Return the (x, y) coordinate for the center point of the cell that contains the specified text.  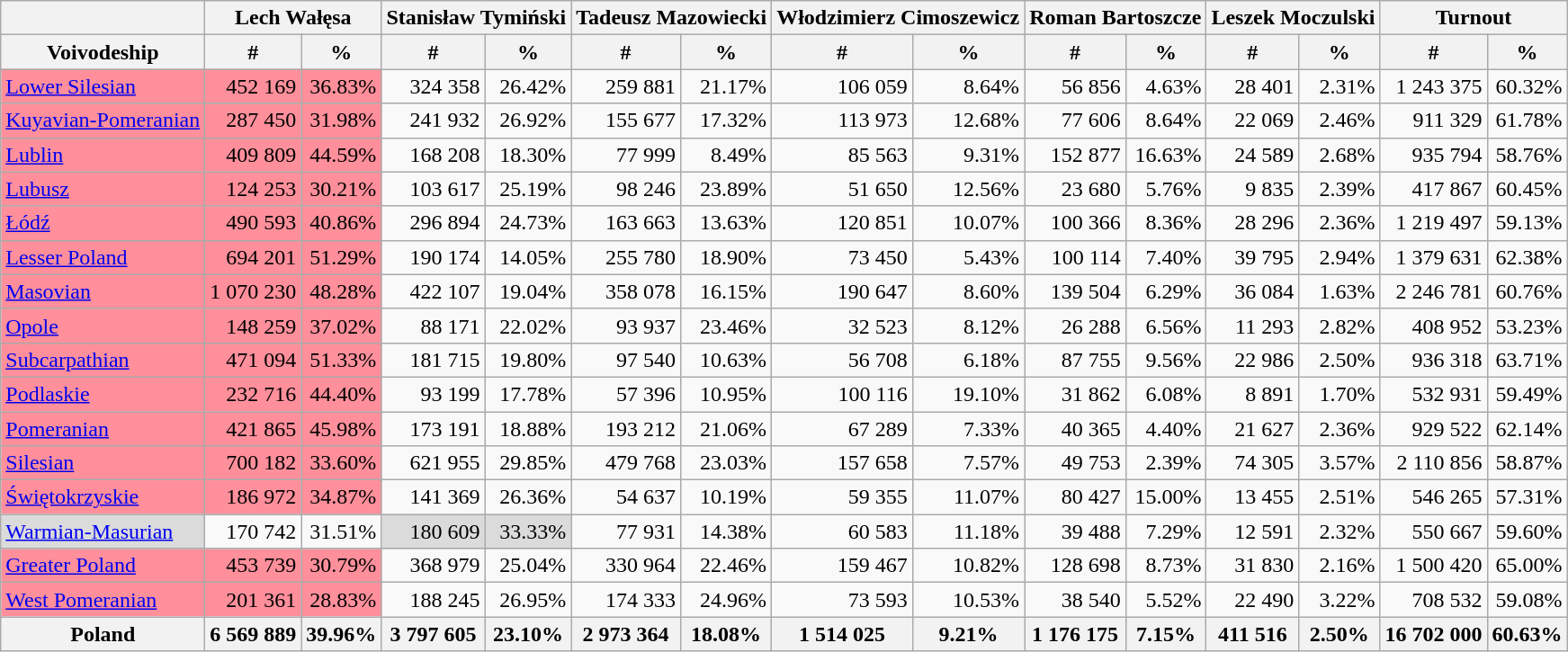
12.68% (968, 121)
21.17% (725, 86)
120 851 (842, 223)
31.98% (342, 121)
93 937 (626, 326)
16.15% (725, 291)
13.63% (725, 223)
22.46% (725, 566)
18.30% (528, 155)
2 246 781 (1434, 291)
40.86% (342, 223)
7.33% (968, 429)
77 931 (626, 531)
9 835 (1252, 189)
Podlaskie (103, 394)
60.32% (1528, 86)
18.88% (528, 429)
23.03% (725, 463)
708 532 (1434, 600)
12 591 (1252, 531)
201 361 (254, 600)
Opole (103, 326)
59.13% (1528, 223)
10.19% (725, 497)
188 245 (434, 600)
7.57% (968, 463)
31 830 (1252, 566)
100 366 (1076, 223)
18.90% (725, 257)
57 396 (626, 394)
2.82% (1340, 326)
911 329 (1434, 121)
24.96% (725, 600)
11 293 (1252, 326)
97 540 (626, 360)
180 609 (434, 531)
170 742 (254, 531)
11.18% (968, 531)
25.04% (528, 566)
60.76% (1528, 291)
26.95% (528, 600)
24 589 (1252, 155)
408 952 (1434, 326)
Lubusz (103, 189)
16.63% (1166, 155)
1 070 230 (254, 291)
38 540 (1076, 600)
141 369 (434, 497)
26.42% (528, 86)
358 078 (626, 291)
24.73% (528, 223)
287 450 (254, 121)
1.70% (1340, 394)
49 753 (1076, 463)
31 862 (1076, 394)
330 964 (626, 566)
Poland (103, 634)
Subcarpathian (103, 360)
29.85% (528, 463)
2.31% (1340, 86)
3.57% (1340, 463)
17.32% (725, 121)
8.60% (968, 291)
21 627 (1252, 429)
8 891 (1252, 394)
59 355 (842, 497)
168 208 (434, 155)
63.71% (1528, 360)
73 593 (842, 600)
6.18% (968, 360)
106 059 (842, 86)
Leszek Moczulski (1294, 18)
4.40% (1166, 429)
Roman Bartoszcze (1116, 18)
296 894 (434, 223)
54 637 (626, 497)
Voivodeship (103, 52)
190 174 (434, 257)
93 199 (434, 394)
6.29% (1166, 291)
2 110 856 (1434, 463)
23.10% (528, 634)
59.60% (1528, 531)
1 514 025 (842, 634)
18.08% (725, 634)
1 219 497 (1434, 223)
Lesser Poland (103, 257)
39.96% (342, 634)
411 516 (1252, 634)
2.16% (1340, 566)
100 116 (842, 394)
5.52% (1166, 600)
8.12% (968, 326)
3.22% (1340, 600)
Kuyavian-Pomeranian (103, 121)
74 305 (1252, 463)
157 658 (842, 463)
77 999 (626, 155)
Silesian (103, 463)
100 114 (1076, 257)
124 253 (254, 189)
30.79% (342, 566)
22 490 (1252, 600)
Włodzimierz Cimoszewicz (898, 18)
9.56% (1166, 360)
241 932 (434, 121)
60.45% (1528, 189)
19.10% (968, 394)
159 467 (842, 566)
163 663 (626, 223)
26.36% (528, 497)
48.28% (342, 291)
36 084 (1252, 291)
2.94% (1340, 257)
1.63% (1340, 291)
62.14% (1528, 429)
193 212 (626, 429)
60 583 (842, 531)
139 504 (1076, 291)
929 522 (1434, 429)
259 881 (626, 86)
417 867 (1434, 189)
103 617 (434, 189)
409 809 (254, 155)
14.38% (725, 531)
67 289 (842, 429)
Tadeusz Mazowiecki (671, 18)
33.60% (342, 463)
148 259 (254, 326)
Lech Wałęsa (293, 18)
Masovian (103, 291)
10.53% (968, 600)
30.21% (342, 189)
26.92% (528, 121)
453 739 (254, 566)
59.49% (1528, 394)
700 182 (254, 463)
11.07% (968, 497)
452 169 (254, 86)
59.08% (1528, 600)
25.19% (528, 189)
174 333 (626, 600)
694 201 (254, 257)
23 680 (1076, 189)
152 877 (1076, 155)
368 979 (434, 566)
8.36% (1166, 223)
37.02% (342, 326)
85 563 (842, 155)
6 569 889 (254, 634)
33.33% (528, 531)
2.32% (1340, 531)
113 973 (842, 121)
58.76% (1528, 155)
936 318 (1434, 360)
190 647 (842, 291)
45.98% (342, 429)
12.56% (968, 189)
62.38% (1528, 257)
155 677 (626, 121)
22 986 (1252, 360)
17.78% (528, 394)
Łódź (103, 223)
8.73% (1166, 566)
186 972 (254, 497)
3 797 605 (434, 634)
Lower Silesian (103, 86)
51.29% (342, 257)
West Pomeranian (103, 600)
13 455 (1252, 497)
60.63% (1528, 634)
173 191 (434, 429)
7.15% (1166, 634)
421 865 (254, 429)
2.68% (1340, 155)
56 708 (842, 360)
550 667 (1434, 531)
Warmian-Masurian (103, 531)
490 593 (254, 223)
51 650 (842, 189)
44.59% (342, 155)
19.04% (528, 291)
32 523 (842, 326)
128 698 (1076, 566)
621 955 (434, 463)
28 296 (1252, 223)
51.33% (342, 360)
Lublin (103, 155)
324 358 (434, 86)
77 606 (1076, 121)
98 246 (626, 189)
2.46% (1340, 121)
28.83% (342, 600)
Stanisław Tymiński (477, 18)
Pomeranian (103, 429)
181 715 (434, 360)
8.49% (725, 155)
39 488 (1076, 531)
34.87% (342, 497)
4.63% (1166, 86)
15.00% (1166, 497)
5.76% (1166, 189)
2 973 364 (626, 634)
935 794 (1434, 155)
9.21% (968, 634)
19.80% (528, 360)
546 265 (1434, 497)
1 500 420 (1434, 566)
255 780 (626, 257)
22 069 (1252, 121)
532 931 (1434, 394)
40 365 (1076, 429)
Greater Poland (103, 566)
61.78% (1528, 121)
26 288 (1076, 326)
10.63% (725, 360)
1 243 375 (1434, 86)
422 107 (434, 291)
56 856 (1076, 86)
80 427 (1076, 497)
1 379 631 (1434, 257)
Turnout (1474, 18)
10.82% (968, 566)
1 176 175 (1076, 634)
87 755 (1076, 360)
10.95% (725, 394)
7.29% (1166, 531)
471 094 (254, 360)
28 401 (1252, 86)
58.87% (1528, 463)
5.43% (968, 257)
53.23% (1528, 326)
6.56% (1166, 326)
479 768 (626, 463)
23.89% (725, 189)
7.40% (1166, 257)
31.51% (342, 531)
36.83% (342, 86)
23.46% (725, 326)
9.31% (968, 155)
2.51% (1340, 497)
14.05% (528, 257)
57.31% (1528, 497)
73 450 (842, 257)
21.06% (725, 429)
44.40% (342, 394)
88 171 (434, 326)
232 716 (254, 394)
65.00% (1528, 566)
6.08% (1166, 394)
22.02% (528, 326)
Świętokrzyskie (103, 497)
16 702 000 (1434, 634)
39 795 (1252, 257)
10.07% (968, 223)
